For the text-containing cell, return its midpoint in [X, Y] coordinate format. 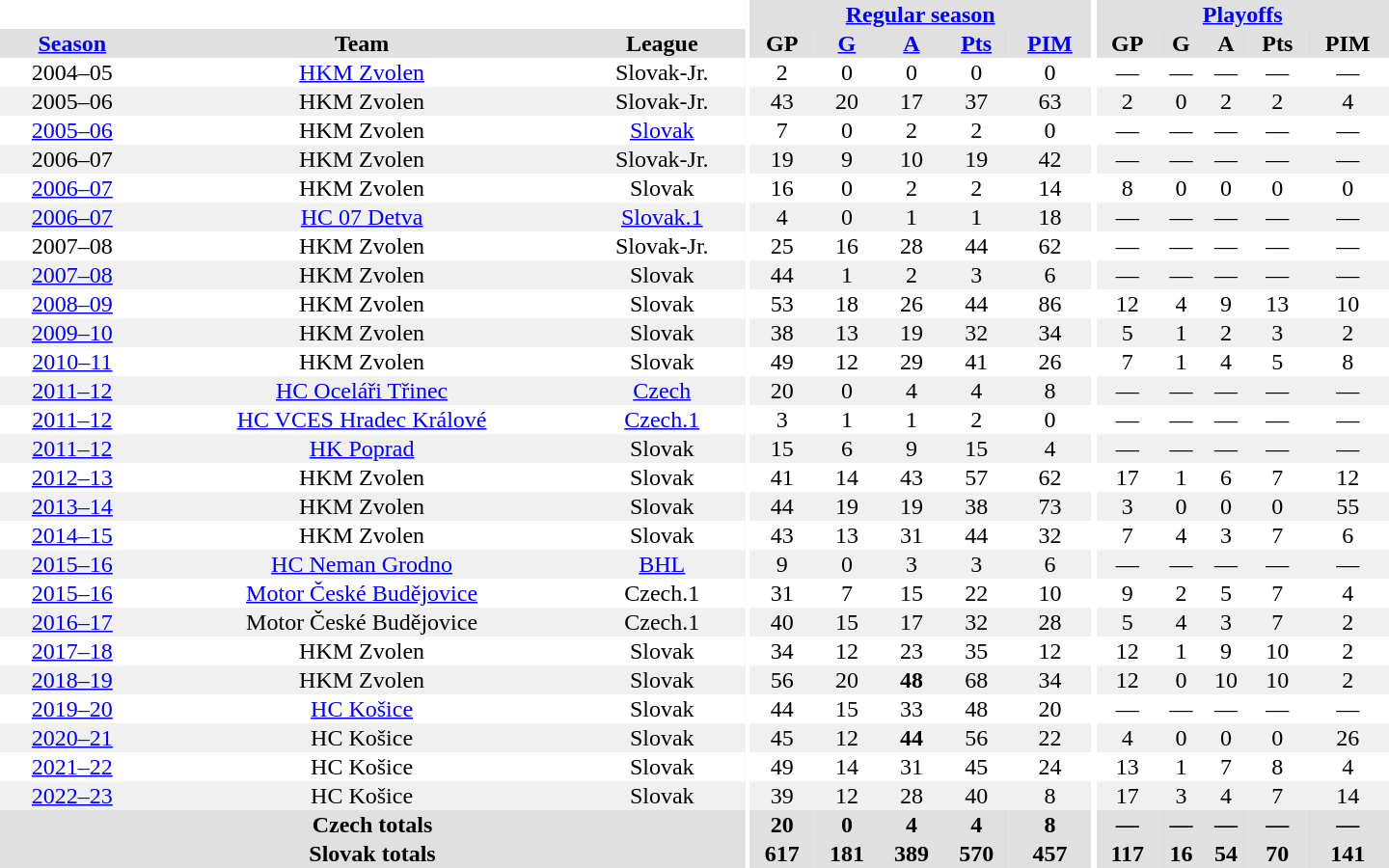
57 [976, 477]
2004–05 [72, 72]
570 [976, 854]
2020–21 [72, 738]
37 [976, 101]
117 [1127, 854]
24 [1049, 767]
Slovak totals [372, 854]
Slovak.1 [662, 217]
181 [847, 854]
HK Poprad [363, 448]
2014–15 [72, 535]
617 [781, 854]
2021–22 [72, 767]
2018–19 [72, 680]
39 [781, 796]
2008–09 [72, 304]
53 [781, 304]
2022–23 [72, 796]
33 [911, 709]
HC Oceláři Třinec [363, 391]
League [662, 43]
Czech totals [372, 825]
73 [1049, 506]
54 [1226, 854]
25 [781, 246]
Playoffs [1242, 14]
70 [1277, 854]
23 [911, 651]
35 [976, 651]
HC Neman Grodno [363, 564]
2016–17 [72, 622]
Czech [662, 391]
63 [1049, 101]
HC VCES Hradec Králové [363, 420]
86 [1049, 304]
2009–10 [72, 333]
2013–14 [72, 506]
68 [976, 680]
42 [1049, 159]
Regular season [920, 14]
BHL [662, 564]
Team [363, 43]
2012–13 [72, 477]
2010–11 [72, 362]
HC 07 Detva [363, 217]
141 [1348, 854]
29 [911, 362]
2017–18 [72, 651]
457 [1049, 854]
Season [72, 43]
2019–20 [72, 709]
55 [1348, 506]
389 [911, 854]
